Scan for the cell matching the given text and deliver its (X, Y) coordinate at center. 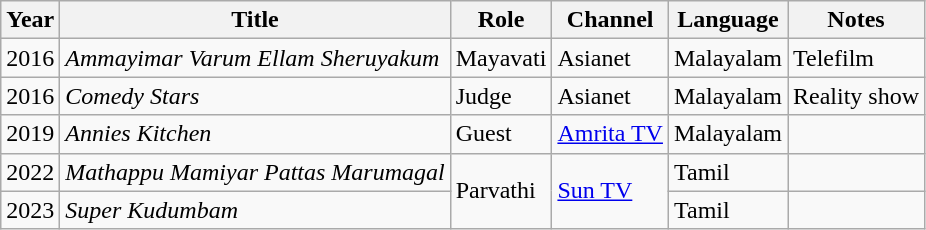
Guest (501, 134)
Comedy Stars (255, 96)
Title (255, 20)
Reality show (856, 96)
Mathappu Mamiyar Pattas Marumagal (255, 172)
Notes (856, 20)
Parvathi (501, 191)
Role (501, 20)
Mayavati (501, 58)
Super Kudumbam (255, 210)
Judge (501, 96)
Language (728, 20)
Year (30, 20)
2022 (30, 172)
Sun TV (610, 191)
2023 (30, 210)
Annies Kitchen (255, 134)
Amrita TV (610, 134)
Ammayimar Varum Ellam Sheruyakum (255, 58)
Telefilm (856, 58)
2019 (30, 134)
Channel (610, 20)
